Pinpoint the cell where the given text exists, returning its [X, Y] midpoint coordinate. 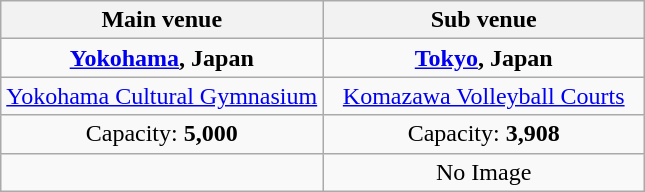
Capacity: 5,000 [162, 134]
No Image [484, 172]
Capacity: 3,908 [484, 134]
Yokohama, Japan [162, 58]
Yokohama Cultural Gymnasium [162, 96]
Sub venue [484, 20]
Tokyo, Japan [484, 58]
Komazawa Volleyball Courts [484, 96]
Main venue [162, 20]
